Search for the cell housing the specified text and yield its [X, Y] center coordinate. 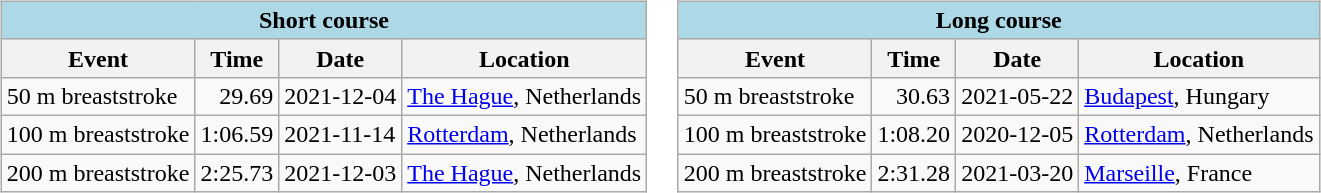
2021-12-04 [340, 96]
Budapest, Hungary [1199, 96]
Marseille, France [1199, 173]
2021-05-22 [1018, 96]
30.63 [914, 96]
Short course [324, 20]
1:06.59 [237, 134]
2021-03-20 [1018, 173]
2020-12-05 [1018, 134]
2:25.73 [237, 173]
2021-12-03 [340, 173]
2021-11-14 [340, 134]
29.69 [237, 96]
2:31.28 [914, 173]
1:08.20 [914, 134]
Long course [998, 20]
